Return the (X, Y) coordinate for the center point of the cell that contains the specified text.  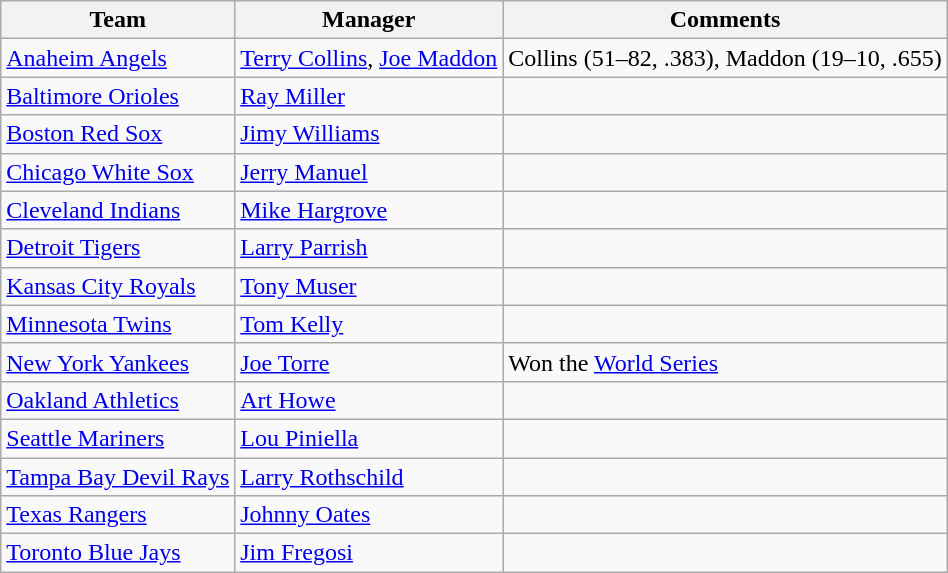
Oakland Athletics (118, 400)
Won the World Series (725, 362)
Joe Torre (369, 362)
Seattle Mariners (118, 438)
Toronto Blue Jays (118, 553)
Detroit Tigers (118, 248)
Manager (369, 20)
Tampa Bay Devil Rays (118, 477)
Chicago White Sox (118, 172)
Tony Muser (369, 286)
Cleveland Indians (118, 210)
Boston Red Sox (118, 134)
Baltimore Orioles (118, 96)
Minnesota Twins (118, 324)
Jerry Manuel (369, 172)
Larry Parrish (369, 248)
Collins (51–82, .383), Maddon (19–10, .655) (725, 58)
Lou Piniella (369, 438)
Anaheim Angels (118, 58)
Texas Rangers (118, 515)
Kansas City Royals (118, 286)
Ray Miller (369, 96)
Johnny Oates (369, 515)
Terry Collins, Joe Maddon (369, 58)
Comments (725, 20)
Jimy Williams (369, 134)
Art Howe (369, 400)
Jim Fregosi (369, 553)
Mike Hargrove (369, 210)
Team (118, 20)
New York Yankees (118, 362)
Larry Rothschild (369, 477)
Tom Kelly (369, 324)
